Scan for the cell matching the given text and deliver its [X, Y] coordinate at center. 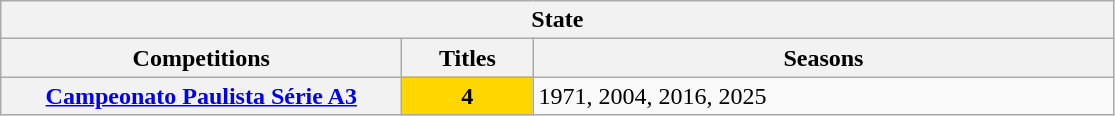
Seasons [824, 58]
State [558, 20]
Titles [468, 58]
1971, 2004, 2016, 2025 [824, 96]
Campeonato Paulista Série A3 [202, 96]
Competitions [202, 58]
4 [468, 96]
